Output the [X, Y] coordinate of the center of the cell containing the given text.  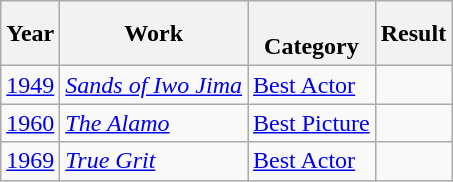
Work [154, 34]
Category [312, 34]
1969 [30, 161]
Sands of Iwo Jima [154, 85]
True Grit [154, 161]
Best Picture [312, 123]
1960 [30, 123]
1949 [30, 85]
Year [30, 34]
The Alamo [154, 123]
Result [413, 34]
